Return the (x, y) coordinate for the center point of the cell that contains the specified text.  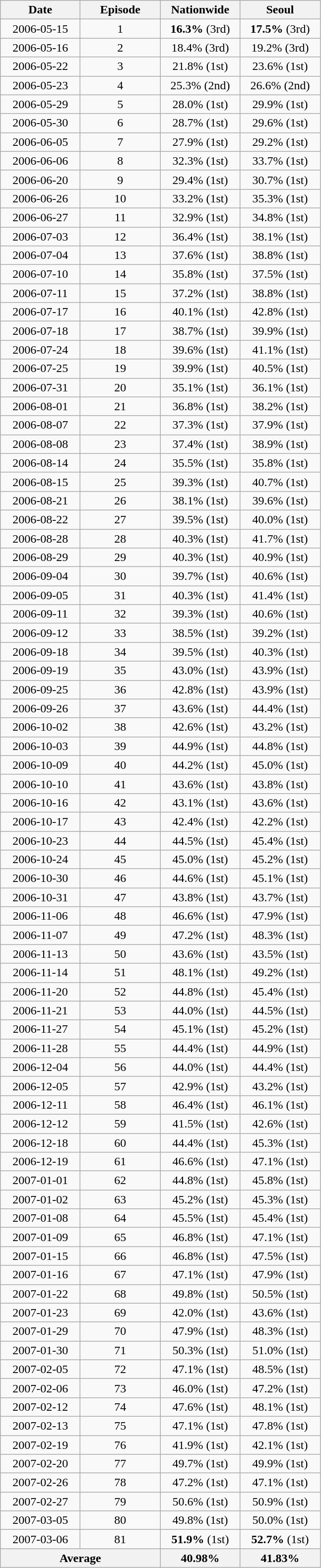
61 (120, 1162)
72 (120, 1369)
11 (120, 217)
41.9% (1st) (200, 1445)
2006-06-20 (41, 180)
48 (120, 916)
2006-08-22 (41, 519)
45 (120, 860)
40.9% (1st) (280, 558)
36 (120, 690)
63 (120, 1199)
2006-11-06 (41, 916)
60 (120, 1142)
2006-10-31 (41, 897)
18 (120, 350)
42 (120, 803)
14 (120, 274)
15 (120, 293)
26 (120, 501)
13 (120, 255)
59 (120, 1124)
17 (120, 331)
43.7% (1st) (280, 897)
2006-12-11 (41, 1105)
76 (120, 1445)
51.0% (1st) (280, 1350)
68 (120, 1294)
2007-02-06 (41, 1388)
41.5% (1st) (200, 1124)
2006-10-17 (41, 821)
2006-12-19 (41, 1162)
2006-10-30 (41, 878)
30.7% (1st) (280, 180)
Date (41, 10)
Seoul (280, 10)
41.1% (1st) (280, 350)
2006-11-14 (41, 973)
25 (120, 482)
2006-10-03 (41, 746)
33 (120, 633)
57 (120, 1086)
37.5% (1st) (280, 274)
39.2% (1st) (280, 633)
40.7% (1st) (280, 482)
46.4% (1st) (200, 1105)
3 (120, 66)
50.5% (1st) (280, 1294)
2006-09-19 (41, 671)
49.9% (1st) (280, 1464)
40.98% (200, 1558)
12 (120, 237)
49 (120, 935)
33.7% (1st) (280, 161)
34.8% (1st) (280, 217)
29 (120, 558)
17.5% (3rd) (280, 29)
10 (120, 198)
2006-07-24 (41, 350)
2006-10-16 (41, 803)
45.5% (1st) (200, 1218)
42.9% (1st) (200, 1086)
56 (120, 1067)
Nationwide (200, 10)
38.9% (1st) (280, 444)
2007-01-09 (41, 1237)
8 (120, 161)
64 (120, 1218)
2006-09-25 (41, 690)
69 (120, 1313)
2006-08-21 (41, 501)
35.1% (1st) (200, 387)
28.0% (1st) (200, 104)
50 (120, 954)
36.8% (1st) (200, 406)
34 (120, 652)
2006-12-18 (41, 1142)
36.1% (1st) (280, 387)
39.7% (1st) (200, 576)
32.3% (1st) (200, 161)
46.0% (1st) (200, 1388)
27 (120, 519)
2007-01-01 (41, 1181)
2007-02-27 (41, 1502)
2006-05-22 (41, 66)
2006-06-05 (41, 142)
18.4% (3rd) (200, 48)
33.2% (1st) (200, 198)
2006-11-20 (41, 992)
29.4% (1st) (200, 180)
24 (120, 463)
29.2% (1st) (280, 142)
43.5% (1st) (280, 954)
42.4% (1st) (200, 821)
19.2% (3rd) (280, 48)
2006-08-01 (41, 406)
29.6% (1st) (280, 123)
44.6% (1st) (200, 878)
81 (120, 1539)
40.0% (1st) (280, 519)
2006-05-29 (41, 104)
42.2% (1st) (280, 821)
41.7% (1st) (280, 538)
2006-08-08 (41, 444)
2006-07-25 (41, 369)
31 (120, 595)
37.2% (1st) (200, 293)
35 (120, 671)
80 (120, 1520)
40 (120, 765)
2006-05-23 (41, 85)
2006-09-05 (41, 595)
50.3% (1st) (200, 1350)
2006-06-26 (41, 198)
9 (120, 180)
2007-01-22 (41, 1294)
23.6% (1st) (280, 66)
78 (120, 1483)
2007-03-06 (41, 1539)
21 (120, 406)
29.9% (1st) (280, 104)
2006-07-31 (41, 387)
54 (120, 1029)
37.9% (1st) (280, 425)
43.0% (1st) (200, 671)
Episode (120, 10)
23 (120, 444)
6 (120, 123)
16.3% (3rd) (200, 29)
47 (120, 897)
2006-07-03 (41, 237)
79 (120, 1502)
50.9% (1st) (280, 1502)
Average (80, 1558)
48.5% (1st) (280, 1369)
2006-09-11 (41, 614)
2006-11-27 (41, 1029)
2006-07-04 (41, 255)
5 (120, 104)
2007-01-08 (41, 1218)
30 (120, 576)
2006-10-10 (41, 784)
40.5% (1st) (280, 369)
62 (120, 1181)
26.6% (2nd) (280, 85)
4 (120, 85)
43 (120, 821)
47.8% (1st) (280, 1426)
46 (120, 878)
77 (120, 1464)
2006-12-05 (41, 1086)
39 (120, 746)
7 (120, 142)
2006-05-30 (41, 123)
49.7% (1st) (200, 1464)
41.4% (1st) (280, 595)
32.9% (1st) (200, 217)
16 (120, 312)
2006-07-18 (41, 331)
2007-02-13 (41, 1426)
2007-02-12 (41, 1407)
38 (120, 727)
50.0% (1st) (280, 1520)
28 (120, 538)
47.6% (1st) (200, 1407)
2007-01-15 (41, 1256)
51 (120, 973)
2 (120, 48)
37 (120, 708)
75 (120, 1426)
71 (120, 1350)
2006-12-04 (41, 1067)
25.3% (2nd) (200, 85)
38.5% (1st) (200, 633)
32 (120, 614)
2006-05-15 (41, 29)
2006-09-26 (41, 708)
2007-03-05 (41, 1520)
52.7% (1st) (280, 1539)
2006-08-14 (41, 463)
2006-09-04 (41, 576)
40.1% (1st) (200, 312)
2006-10-24 (41, 860)
43.1% (1st) (200, 803)
2007-02-05 (41, 1369)
66 (120, 1256)
42.1% (1st) (280, 1445)
70 (120, 1331)
2007-01-02 (41, 1199)
28.7% (1st) (200, 123)
27.9% (1st) (200, 142)
2006-07-17 (41, 312)
55 (120, 1048)
2007-02-26 (41, 1483)
51.9% (1st) (200, 1539)
74 (120, 1407)
41.83% (280, 1558)
53 (120, 1010)
37.3% (1st) (200, 425)
45.8% (1st) (280, 1181)
50.6% (1st) (200, 1502)
2006-08-29 (41, 558)
2006-07-10 (41, 274)
42.0% (1st) (200, 1313)
38.7% (1st) (200, 331)
2006-06-06 (41, 161)
2007-01-29 (41, 1331)
67 (120, 1275)
2007-01-30 (41, 1350)
44.2% (1st) (200, 765)
2006-05-16 (41, 48)
22 (120, 425)
44 (120, 841)
2006-08-07 (41, 425)
65 (120, 1237)
37.4% (1st) (200, 444)
20 (120, 387)
2006-11-07 (41, 935)
2006-11-13 (41, 954)
2006-12-12 (41, 1124)
2007-01-23 (41, 1313)
41 (120, 784)
38.2% (1st) (280, 406)
2006-09-18 (41, 652)
58 (120, 1105)
73 (120, 1388)
2006-09-12 (41, 633)
2007-02-19 (41, 1445)
2006-10-23 (41, 841)
2006-10-02 (41, 727)
37.6% (1st) (200, 255)
21.8% (1st) (200, 66)
52 (120, 992)
49.2% (1st) (280, 973)
35.3% (1st) (280, 198)
2006-11-28 (41, 1048)
19 (120, 369)
47.5% (1st) (280, 1256)
2006-08-28 (41, 538)
2006-06-27 (41, 217)
35.5% (1st) (200, 463)
1 (120, 29)
2007-02-20 (41, 1464)
2006-07-11 (41, 293)
36.4% (1st) (200, 237)
2006-10-09 (41, 765)
2006-11-21 (41, 1010)
2007-01-16 (41, 1275)
46.1% (1st) (280, 1105)
2006-08-15 (41, 482)
